Detect which cell encompasses the target text, then output its [X, Y] center coordinate. 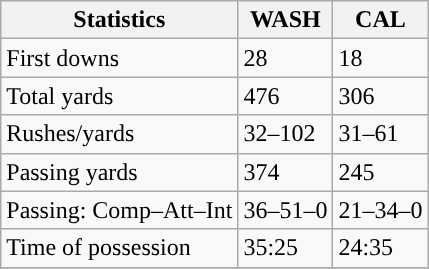
32–102 [286, 134]
First downs [120, 58]
35:25 [286, 248]
306 [380, 96]
28 [286, 58]
CAL [380, 20]
Passing yards [120, 172]
374 [286, 172]
31–61 [380, 134]
245 [380, 172]
Total yards [120, 96]
Passing: Comp–Att–Int [120, 210]
Rushes/yards [120, 134]
21–34–0 [380, 210]
36–51–0 [286, 210]
WASH [286, 20]
Time of possession [120, 248]
24:35 [380, 248]
18 [380, 58]
476 [286, 96]
Statistics [120, 20]
